Extract the [X, Y] coordinate from the center of the cell holding the provided text.  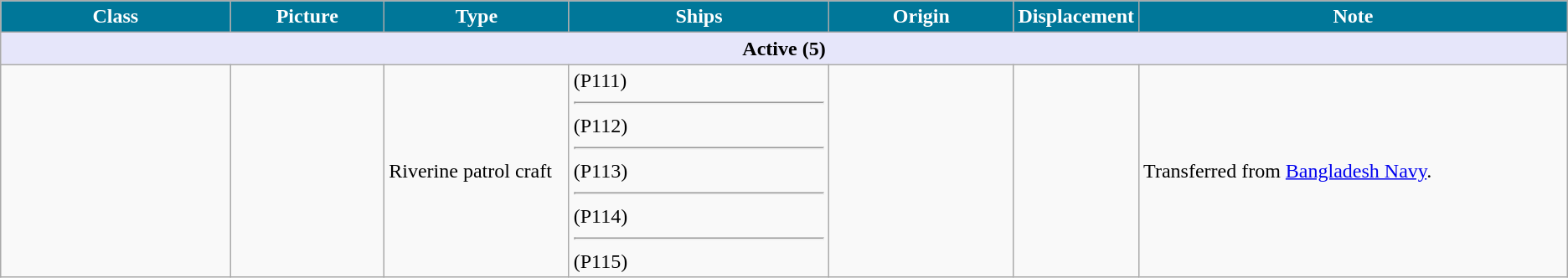
Riverine patrol craft [477, 171]
Picture [307, 17]
Active (5) [784, 49]
Note [1354, 17]
Type [477, 17]
Transferred from Bangladesh Navy. [1354, 171]
Class [116, 17]
Ships [699, 17]
Displacement [1076, 17]
Origin [921, 17]
(P111) (P112) (P113) (P114) (P115) [699, 171]
